Pinpoint the cell where the given text exists, returning its [x, y] midpoint coordinate. 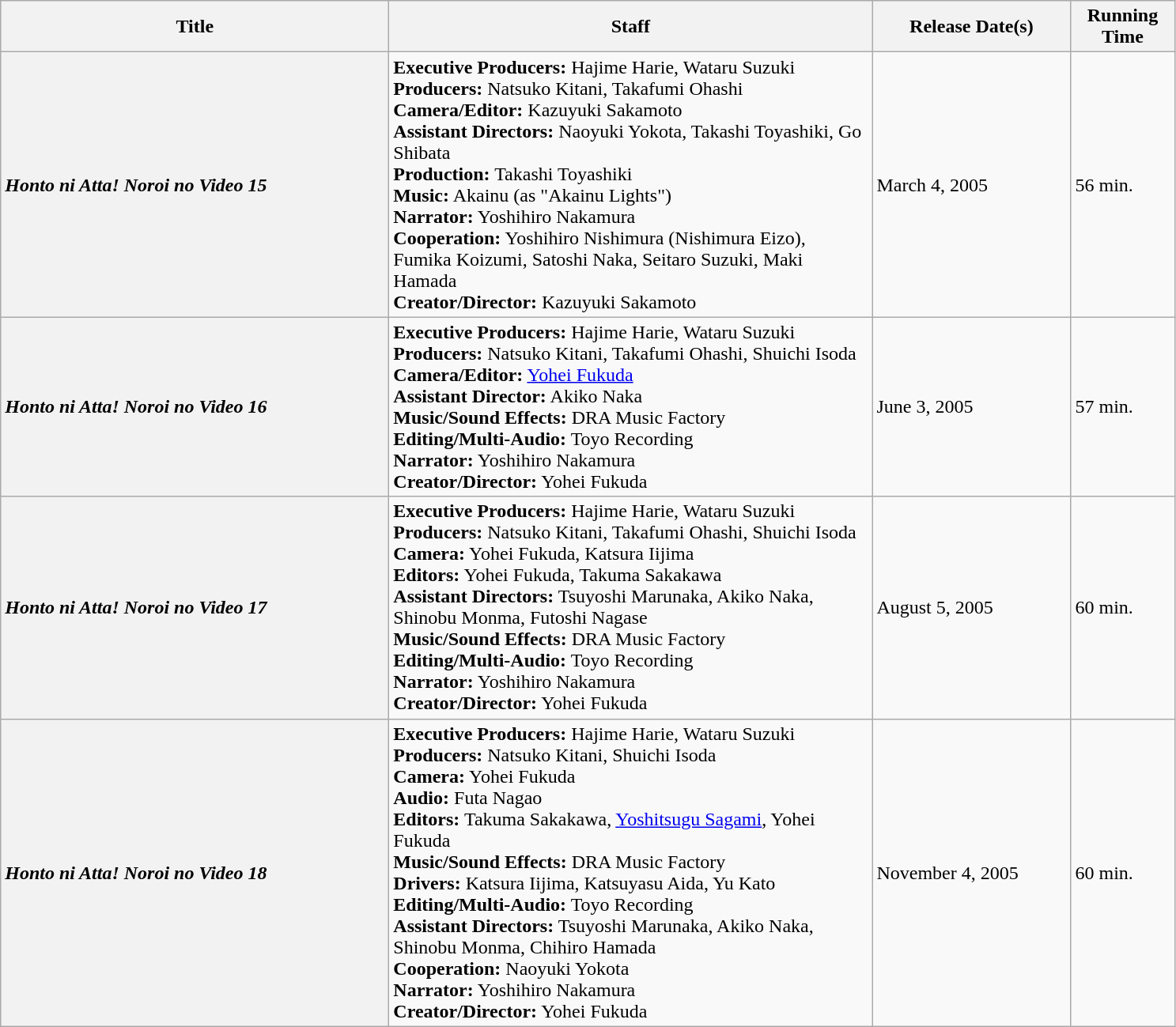
Running Time [1123, 27]
56 min. [1123, 185]
Release Date(s) [971, 27]
Honto ni Atta! Noroi no Video 16 [195, 406]
June 3, 2005 [971, 406]
March 4, 2005 [971, 185]
Honto ni Atta! Noroi no Video 17 [195, 607]
Honto ni Atta! Noroi no Video 15 [195, 185]
November 4, 2005 [971, 873]
Staff [631, 27]
Honto ni Atta! Noroi no Video 18 [195, 873]
57 min. [1123, 406]
Title [195, 27]
August 5, 2005 [971, 607]
